Pinpoint the cell where the given text exists, returning its [X, Y] midpoint coordinate. 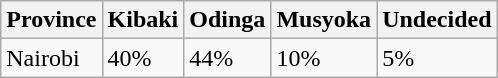
Nairobi [52, 58]
Undecided [437, 20]
5% [437, 58]
Province [52, 20]
40% [143, 58]
Kibaki [143, 20]
Musyoka [324, 20]
Odinga [228, 20]
10% [324, 58]
44% [228, 58]
